Scan for the cell matching the given text and deliver its (x, y) coordinate at center. 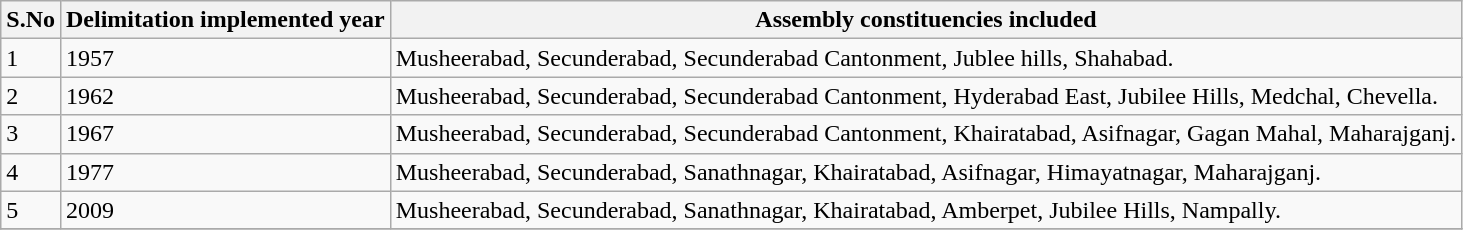
5 (31, 210)
Musheerabad, Secunderabad, Sanathnagar, Khairatabad, Amberpet, Jubilee Hills, Nampally. (926, 210)
1 (31, 58)
Musheerabad, Secunderabad, Sanathnagar, Khairatabad, Asifnagar, Himayatnagar, Maharajganj. (926, 172)
Musheerabad, Secunderabad, Secunderabad Cantonment, Hyderabad East, Jubilee Hills, Medchal, Chevella. (926, 96)
Delimitation implemented year (225, 20)
S.No (31, 20)
Musheerabad, Secunderabad, Secunderabad Cantonment, Khairatabad, Asifnagar, Gagan Mahal, Maharajganj. (926, 134)
1967 (225, 134)
3 (31, 134)
2009 (225, 210)
1957 (225, 58)
Musheerabad, Secunderabad, Secunderabad Cantonment, Jublee hills, Shahabad. (926, 58)
Assembly constituencies included (926, 20)
1962 (225, 96)
1977 (225, 172)
2 (31, 96)
4 (31, 172)
